Extract the (x, y) coordinate from the center of the cell holding the provided text.  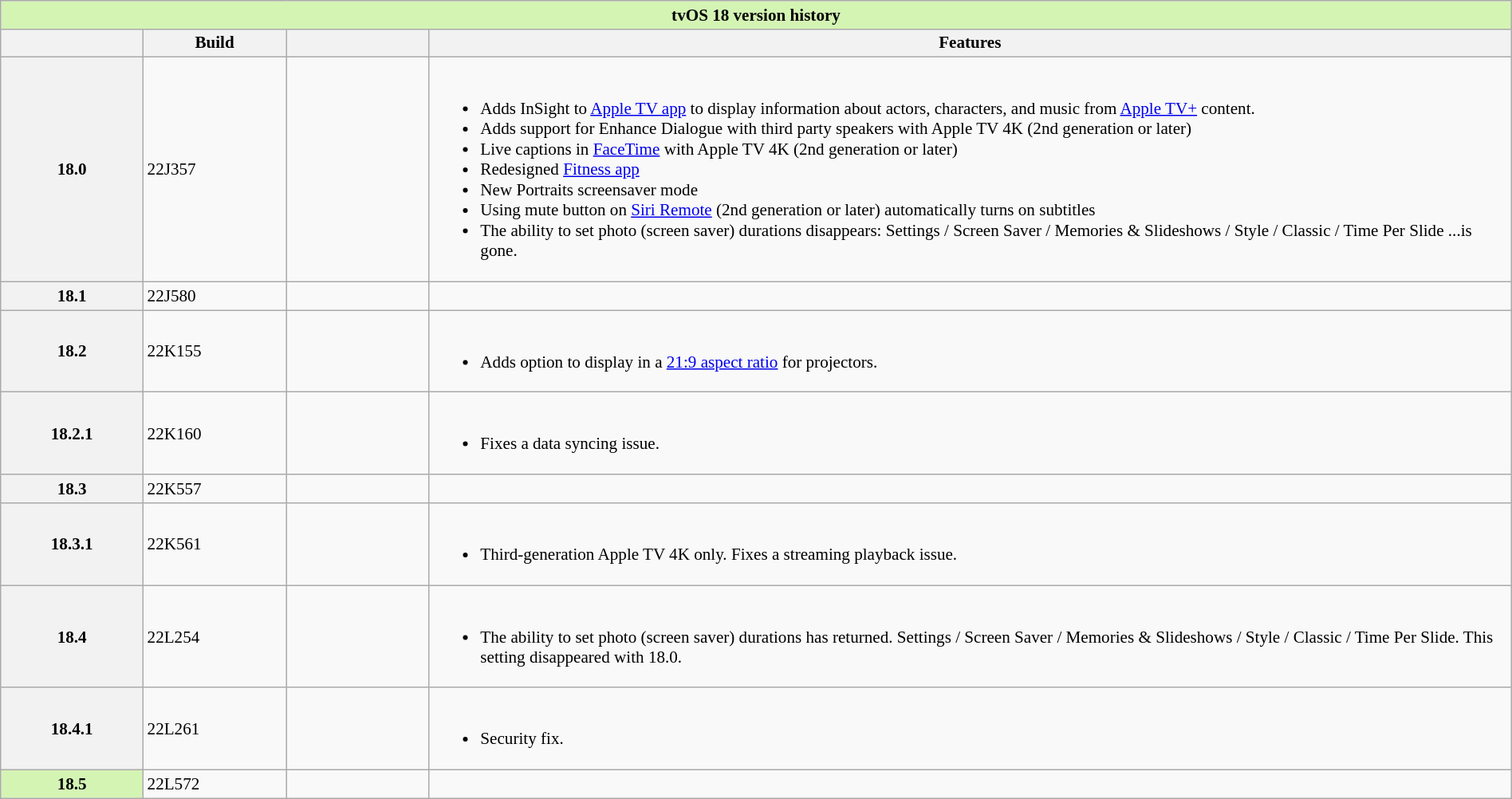
tvOS 18 version history (756, 14)
22L572 (215, 785)
18.3 (72, 488)
22J357 (215, 170)
Fixes a data syncing issue. (970, 434)
Security fix. (970, 729)
18.3.1 (72, 544)
Features (970, 43)
22K557 (215, 488)
18.0 (72, 170)
18.2 (72, 351)
22K160 (215, 434)
18.1 (72, 295)
22J580 (215, 295)
18.5 (72, 785)
22K155 (215, 351)
18.2.1 (72, 434)
Third-generation Apple TV 4K only. Fixes a streaming playback issue. (970, 544)
22K561 (215, 544)
18.4.1 (72, 729)
22L261 (215, 729)
Build (215, 43)
18.4 (72, 636)
22L254 (215, 636)
Adds option to display in a 21:9 aspect ratio for projectors. (970, 351)
